Extract the (X, Y) coordinate from the center of the cell holding the provided text.  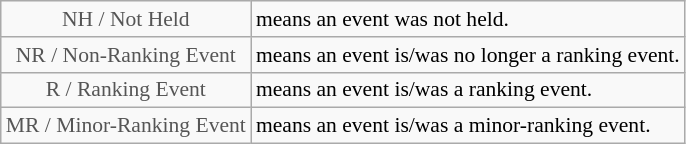
means an event is/was a ranking event. (468, 90)
MR / Minor-Ranking Event (126, 126)
NH / Not Held (126, 19)
means an event was not held. (468, 19)
R / Ranking Event (126, 90)
NR / Non-Ranking Event (126, 55)
means an event is/was a minor-ranking event. (468, 126)
means an event is/was no longer a ranking event. (468, 55)
